Capture the cell that displays the provided text and extract its (X, Y) central coordinate. 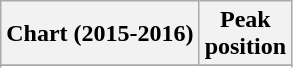
Chart (2015-2016) (100, 34)
Peakposition (245, 34)
